Pinpoint the cell where the given text exists, returning its [X, Y] midpoint coordinate. 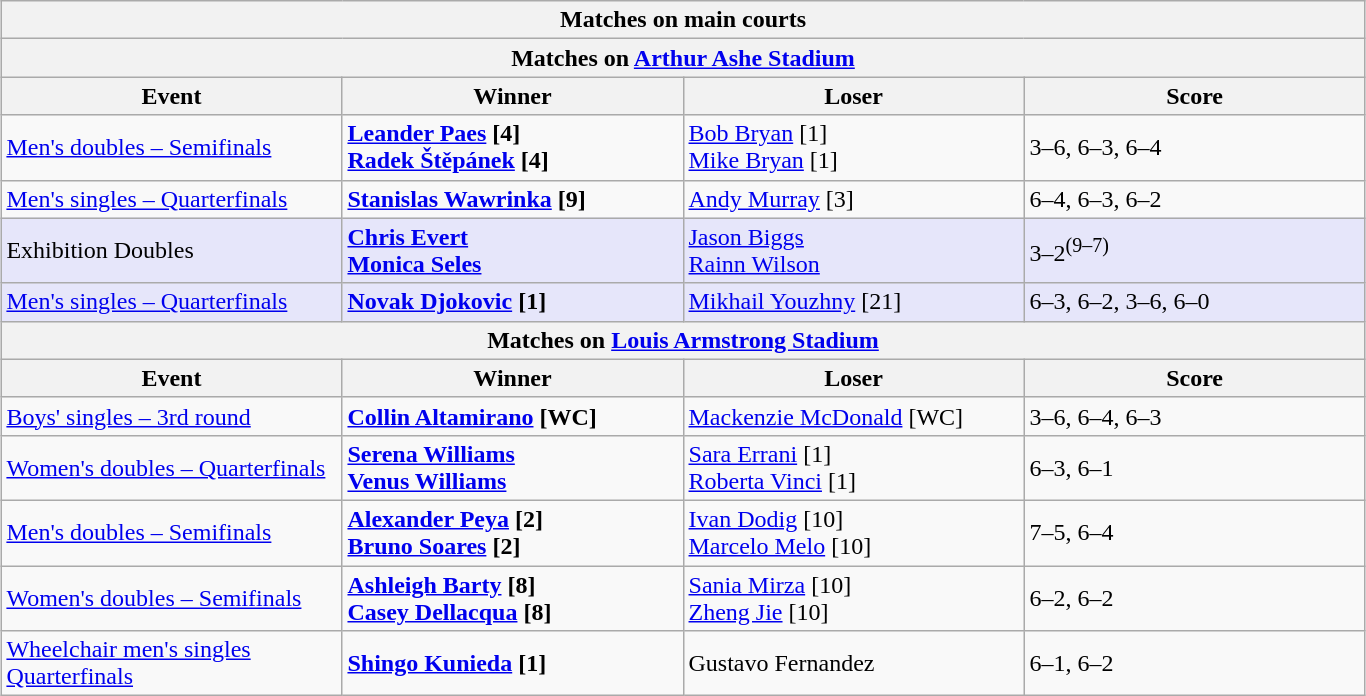
Women's doubles – Semifinals [172, 598]
Mikhail Youzhny [21] [854, 302]
Sara Errani [1] Roberta Vinci [1] [854, 468]
Gustavo Fernandez [854, 664]
Serena Williams Venus Williams [512, 468]
3–2(9–7) [1194, 250]
6–3, 6–2, 3–6, 6–0 [1194, 302]
Wheelchair men's singles Quarterfinals [172, 664]
Women's doubles – Quarterfinals [172, 468]
3–6, 6–4, 6–3 [1194, 416]
Matches on main courts [683, 20]
Mackenzie McDonald [WC] [854, 416]
6–2, 6–2 [1194, 598]
Matches on Louis Armstrong Stadium [683, 340]
6–3, 6–1 [1194, 468]
Jason Biggs Rainn Wilson [854, 250]
Ashleigh Barty [8] Casey Dellacqua [8] [512, 598]
Leander Paes [4] Radek Štěpánek [4] [512, 148]
Andy Murray [3] [854, 199]
Ivan Dodig [10] Marcelo Melo [10] [854, 532]
Chris Evert Monica Seles [512, 250]
Sania Mirza [10] Zheng Jie [10] [854, 598]
Boys' singles – 3rd round [172, 416]
Bob Bryan [1] Mike Bryan [1] [854, 148]
Novak Djokovic [1] [512, 302]
Shingo Kunieda [1] [512, 664]
6–1, 6–2 [1194, 664]
Collin Altamirano [WC] [512, 416]
7–5, 6–4 [1194, 532]
Matches on Arthur Ashe Stadium [683, 58]
Alexander Peya [2] Bruno Soares [2] [512, 532]
Stanislas Wawrinka [9] [512, 199]
3–6, 6–3, 6–4 [1194, 148]
6–4, 6–3, 6–2 [1194, 199]
Exhibition Doubles [172, 250]
